Output the (x, y) coordinate of the center of the cell containing the given text.  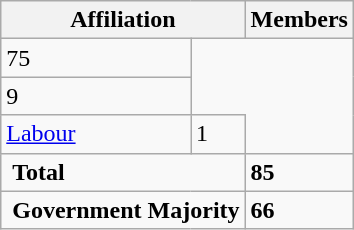
9 (96, 96)
Total (123, 172)
Labour (96, 134)
75 (96, 58)
1 (218, 134)
85 (299, 172)
Government Majority (123, 210)
Members (299, 20)
Affiliation (123, 20)
66 (299, 210)
